Determine the [X, Y] coordinate at the center of the cell enclosing the given text.  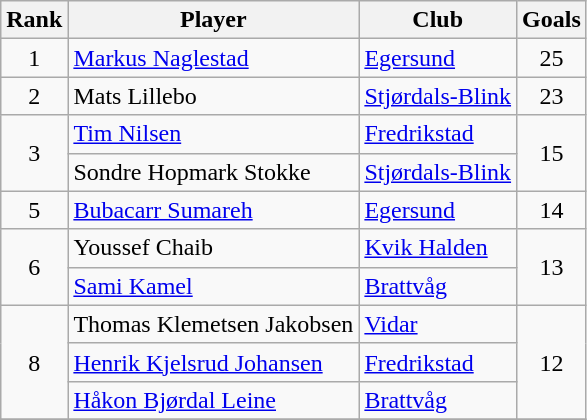
6 [34, 267]
23 [552, 96]
Håkon Bjørdal Leine [214, 400]
Rank [34, 20]
2 [34, 96]
25 [552, 58]
Bubacarr Sumareh [214, 210]
Goals [552, 20]
15 [552, 153]
Thomas Klemetsen Jakobsen [214, 324]
Player [214, 20]
Kvik Halden [438, 248]
Youssef Chaib [214, 248]
Henrik Kjelsrud Johansen [214, 362]
Club [438, 20]
Markus Naglestad [214, 58]
5 [34, 210]
Sondre Hopmark Stokke [214, 172]
3 [34, 153]
14 [552, 210]
Tim Nilsen [214, 134]
8 [34, 362]
12 [552, 362]
Mats Lillebo [214, 96]
13 [552, 267]
Sami Kamel [214, 286]
Vidar [438, 324]
1 [34, 58]
